From the cell containing the given text, extract its center point as [x, y] coordinate. 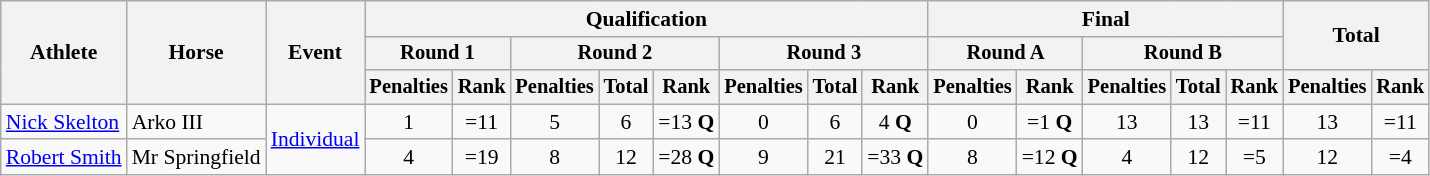
Mr Springfield [196, 158]
1 [408, 122]
=19 [482, 158]
Round B [1183, 54]
=1 Q [1050, 122]
=13 Q [686, 122]
Round A [1005, 54]
9 [763, 158]
Round 3 [824, 54]
=28 Q [686, 158]
Athlete [64, 52]
5 [554, 122]
=4 [1400, 158]
4 Q [895, 122]
21 [836, 158]
Round 1 [437, 54]
Nick Skelton [64, 122]
Robert Smith [64, 158]
=12 Q [1050, 158]
Individual [316, 140]
=33 Q [895, 158]
Arko III [196, 122]
Final [1106, 19]
Event [316, 52]
Round 2 [614, 54]
Qualification [646, 19]
Horse [196, 52]
=5 [1255, 158]
